Extract the [x, y] coordinate from the center of the cell holding the provided text.  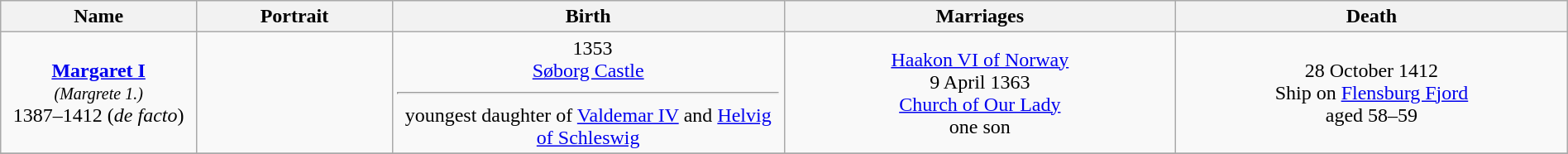
Haakon VI of Norway9 April 1363Church of Our Ladyone son [980, 93]
Portrait [294, 17]
Margaret I(Margrete 1.)1387–1412 (de facto) [99, 93]
28 October 1412Ship on Flensburg Fjordaged 58–59 [1372, 93]
Name [99, 17]
Birth [588, 17]
1353Søborg Castleyoungest daughter of Valdemar IV and Helvig of Schleswig [588, 93]
Death [1372, 17]
Marriages [980, 17]
